Provide the (X, Y) coordinate of the cell's center where the given text is located.  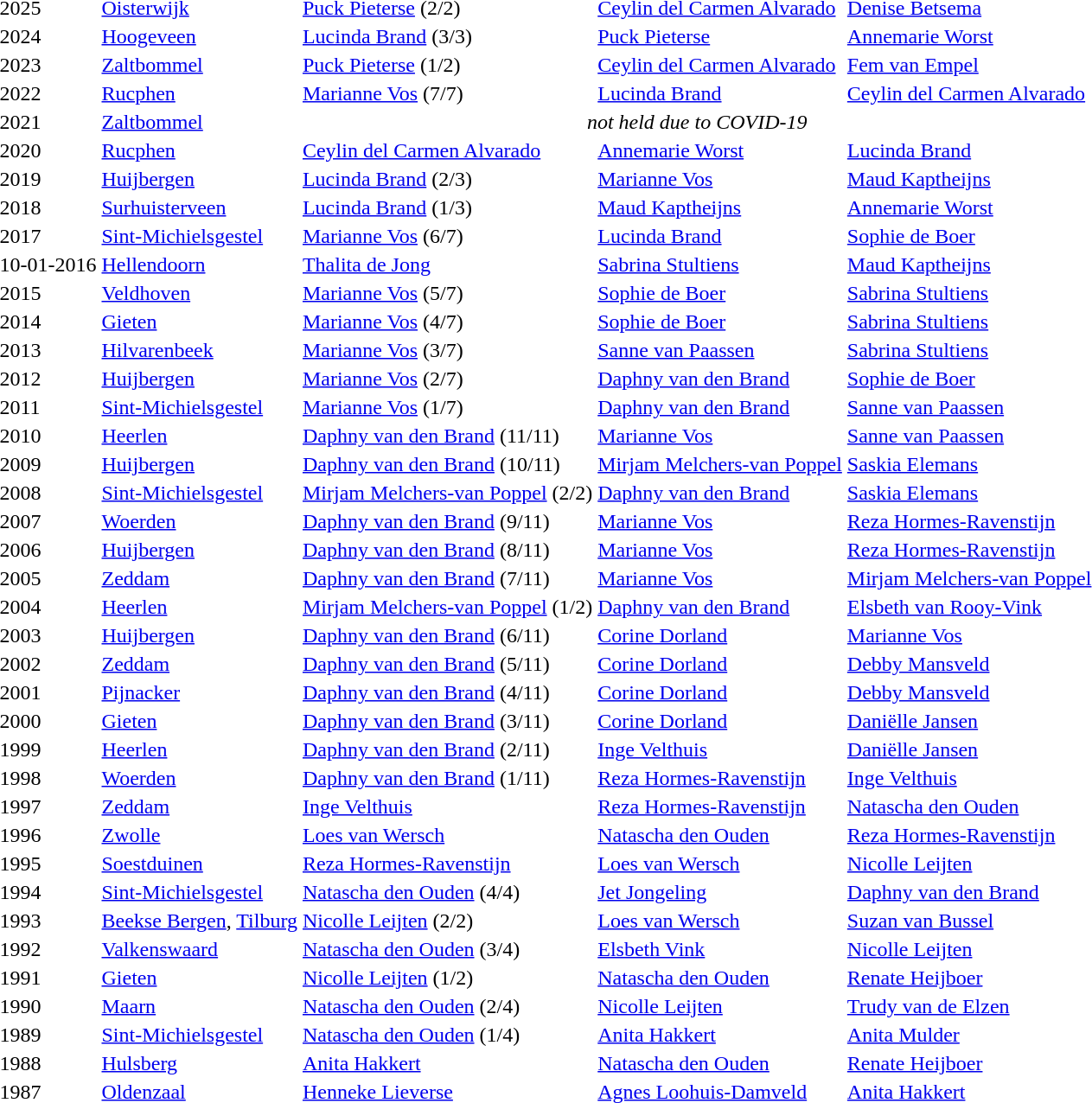
Maarn (199, 1006)
Jet Jongeling (720, 892)
Nicolle Leijten (1/2) (447, 978)
Lucinda Brand (2/3) (447, 179)
Lucinda Brand (3/3) (447, 36)
Beekse Bergen, Tilburg (199, 921)
Puck Pieterse (720, 36)
Natascha den Ouden (1/4) (447, 1035)
not held due to COVID-19 (697, 122)
Annemarie Worst (720, 150)
Lucinda Brand (1/3) (447, 207)
Marianne Vos (1/7) (447, 407)
Mirjam Melchers-van Poppel (1/2) (447, 607)
Marianne Vos (2/7) (447, 379)
Marianne Vos (3/7) (447, 350)
Daphny van den Brand (9/11) (447, 521)
Hilvarenbeek (199, 350)
Hellendoorn (199, 265)
Hoogeveen (199, 36)
Hulsberg (199, 1063)
Natascha den Ouden (2/4) (447, 1006)
Daphny van den Brand (7/11) (447, 578)
Natascha den Ouden (3/4) (447, 949)
Thalita de Jong (447, 265)
Daphny van den Brand (4/11) (447, 692)
Marianne Vos (4/7) (447, 322)
Pijnacker (199, 692)
Mirjam Melchers-van Poppel (2/2) (447, 493)
Elsbeth Vink (720, 949)
Puck Pieterse (1/2) (447, 65)
Daphny van den Brand (8/11) (447, 550)
Marianne Vos (7/7) (447, 93)
Surhuisterveen (199, 207)
Veldhoven (199, 293)
Daphny van den Brand (3/11) (447, 721)
Valkenswaard (199, 949)
Mirjam Melchers-van Poppel (720, 464)
Zwolle (199, 835)
Soestduinen (199, 864)
Daphny van den Brand (6/11) (447, 635)
Maud Kaptheijns (720, 207)
Nicolle Leijten (720, 1006)
Natascha den Ouden (4/4) (447, 892)
Marianne Vos (5/7) (447, 293)
Nicolle Leijten (2/2) (447, 921)
Sanne van Paassen (720, 350)
Daphny van den Brand (2/11) (447, 749)
Daphny van den Brand (10/11) (447, 464)
Daphny van den Brand (1/11) (447, 778)
Marianne Vos (6/7) (447, 236)
Sabrina Stultiens (720, 265)
Daphny van den Brand (5/11) (447, 664)
Daphny van den Brand (11/11) (447, 436)
